Search for the cell housing the specified text and yield its (x, y) center coordinate. 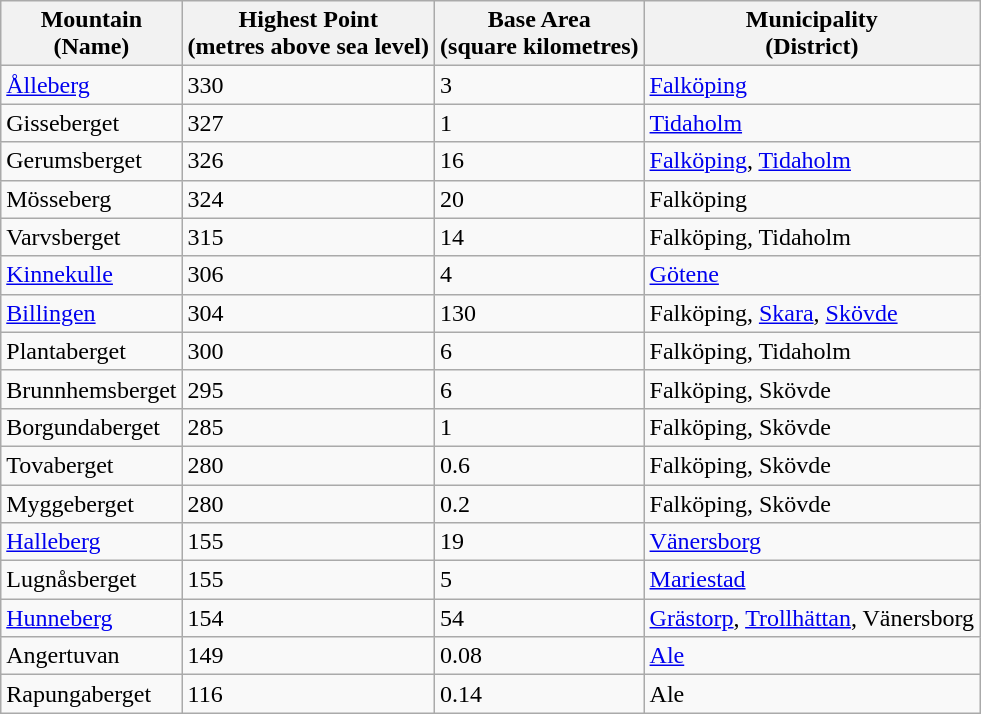
Gisseberget (92, 123)
285 (308, 427)
Halleberg (92, 542)
304 (308, 313)
14 (540, 237)
0.6 (540, 465)
154 (308, 618)
0.08 (540, 656)
Myggeberget (92, 503)
326 (308, 161)
Mösseberg (92, 199)
295 (308, 389)
Plantaberget (92, 351)
149 (308, 656)
Borgundaberget (92, 427)
Vänersborg (812, 542)
Mariestad (812, 580)
Rapungaberget (92, 694)
20 (540, 199)
330 (308, 85)
0.14 (540, 694)
5 (540, 580)
Angertuvan (92, 656)
300 (308, 351)
Mountain (Name) (92, 34)
Billingen (92, 313)
324 (308, 199)
Lugnåsberget (92, 580)
4 (540, 275)
Götene (812, 275)
Ålleberg (92, 85)
3 (540, 85)
Varvsberget (92, 237)
Kinnekulle (92, 275)
Tidaholm (812, 123)
Grästorp, Trollhättan, Vänersborg (812, 618)
116 (308, 694)
Gerumsberget (92, 161)
Falköping, Skara, Skövde (812, 313)
306 (308, 275)
315 (308, 237)
54 (540, 618)
Municipality (District) (812, 34)
Highest Point (metres above sea level) (308, 34)
19 (540, 542)
Hunneberg (92, 618)
Brunnhemsberget (92, 389)
16 (540, 161)
327 (308, 123)
Tovaberget (92, 465)
Base Area (square kilometres) (540, 34)
0.2 (540, 503)
130 (540, 313)
